Find where the given text appears and provide that cell's center as [X, Y] coordinate. 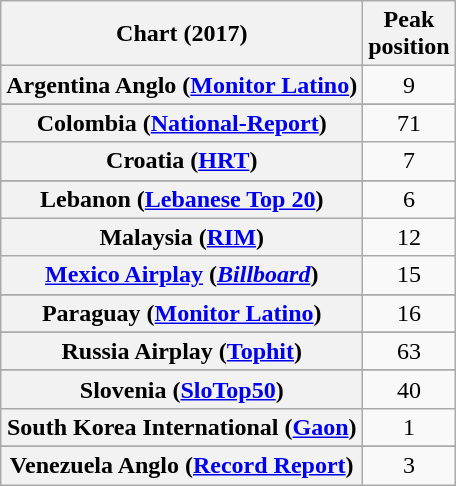
15 [409, 275]
40 [409, 389]
Peak position [409, 34]
Malaysia (RIM) [182, 237]
9 [409, 85]
1 [409, 427]
Venezuela Anglo (Record Report) [182, 465]
Chart (2017) [182, 34]
63 [409, 351]
Croatia (HRT) [182, 161]
Paraguay (Monitor Latino) [182, 313]
Russia Airplay (Tophit) [182, 351]
Slovenia (SloTop50) [182, 389]
7 [409, 161]
3 [409, 465]
16 [409, 313]
12 [409, 237]
Colombia (National-Report) [182, 123]
South Korea International (Gaon) [182, 427]
Mexico Airplay (Billboard) [182, 275]
Lebanon (Lebanese Top 20) [182, 199]
Argentina Anglo (Monitor Latino) [182, 85]
71 [409, 123]
6 [409, 199]
